Provide the [x, y] coordinate of the cell's center where the given text is located.  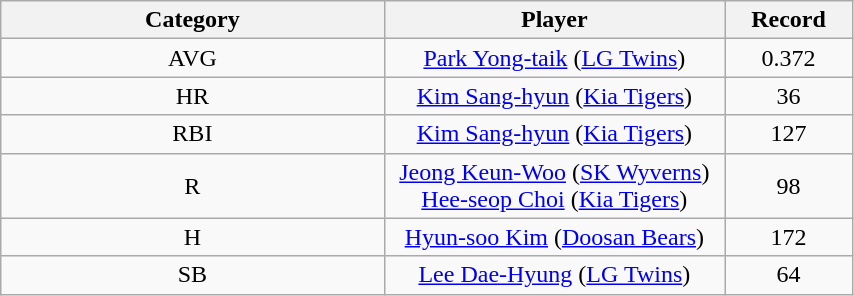
Record [789, 20]
RBI [192, 134]
98 [789, 186]
Hyun-soo Kim (Doosan Bears) [554, 237]
Lee Dae-Hyung (LG Twins) [554, 275]
HR [192, 96]
Player [554, 20]
0.372 [789, 58]
Jeong Keun-Woo (SK Wyverns)Hee-seop Choi (Kia Tigers) [554, 186]
64 [789, 275]
172 [789, 237]
SB [192, 275]
127 [789, 134]
36 [789, 96]
Category [192, 20]
AVG [192, 58]
Park Yong-taik (LG Twins) [554, 58]
H [192, 237]
R [192, 186]
